Pinpoint the cell where the given text exists, returning its (X, Y) midpoint coordinate. 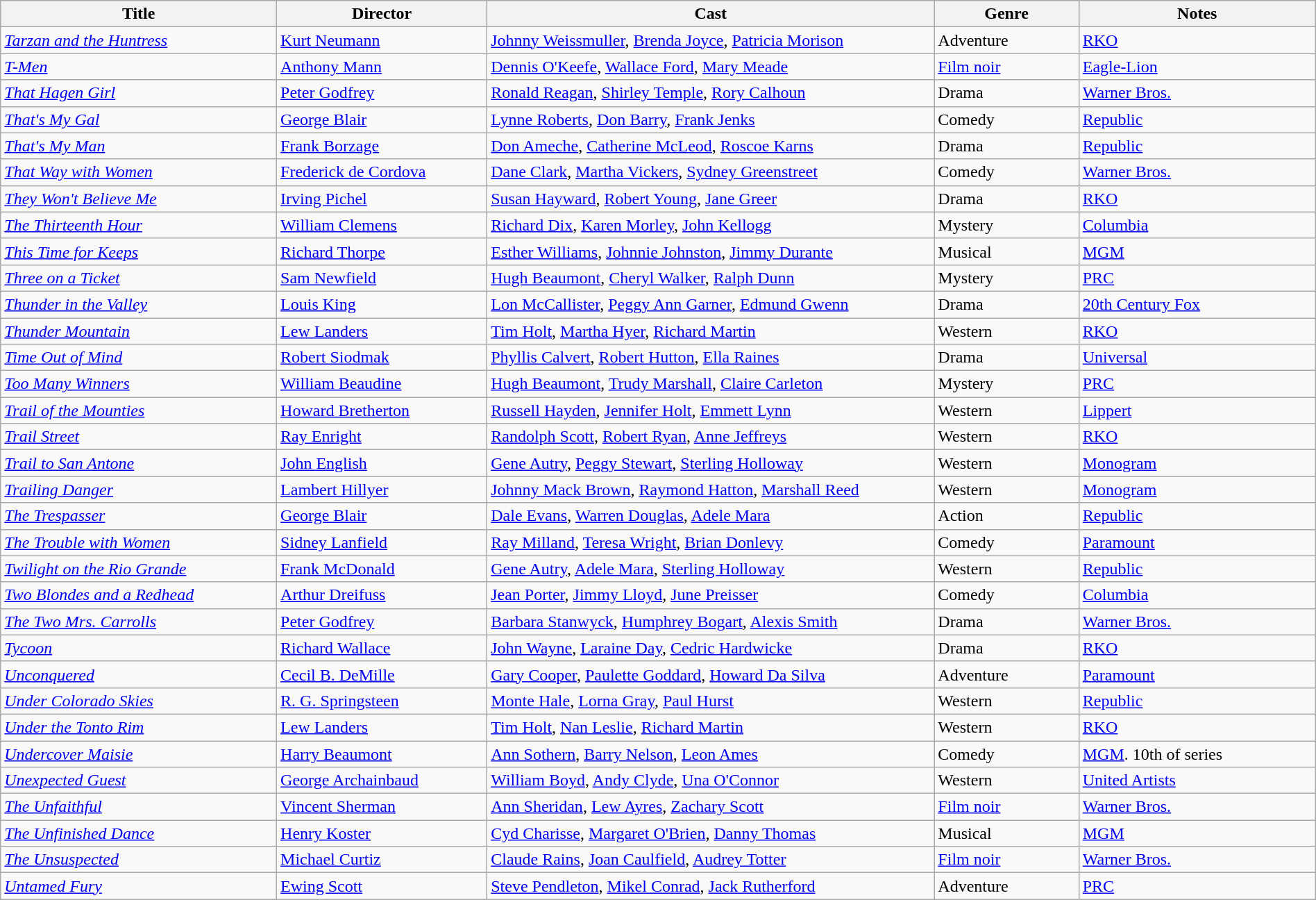
Richard Thorpe (382, 251)
Tycoon (139, 648)
Thunder Mountain (139, 331)
Gene Autry, Adele Mara, Sterling Holloway (711, 569)
Cyd Charisse, Margaret O'Brien, Danny Thomas (711, 833)
The Trespasser (139, 516)
The Unfinished Dance (139, 833)
Richard Wallace (382, 648)
Irving Pichel (382, 199)
William Boyd, Andy Clyde, Una O'Connor (711, 781)
MGM. 10th of series (1197, 753)
Johnny Weissmuller, Brenda Joyce, Patricia Morison (711, 40)
John Wayne, Laraine Day, Cedric Hardwicke (711, 648)
Untamed Fury (139, 886)
Monte Hale, Lorna Gray, Paul Hurst (711, 701)
Cast (711, 14)
Sidney Lanfield (382, 542)
Notes (1197, 14)
Lon McCallister, Peggy Ann Garner, Edmund Gwenn (711, 304)
Director (382, 14)
The Unsuspected (139, 860)
R. G. Springsteen (382, 701)
Trail to San Antone (139, 463)
Hugh Beaumont, Cheryl Walker, Ralph Dunn (711, 278)
This Time for Keeps (139, 251)
Ray Milland, Teresa Wright, Brian Donlevy (711, 542)
Trail of the Mounties (139, 410)
Louis King (382, 304)
Don Ameche, Catherine McLeod, Roscoe Karns (711, 146)
20th Century Fox (1197, 304)
Gary Cooper, Paulette Goddard, Howard Da Silva (711, 674)
Thunder in the Valley (139, 304)
John English (382, 463)
Lambert Hillyer (382, 490)
Universal (1197, 358)
United Artists (1197, 781)
Under the Tonto Rim (139, 727)
Ray Enright (382, 437)
Johnny Mack Brown, Raymond Hatton, Marshall Reed (711, 490)
Sam Newfield (382, 278)
Unconquered (139, 674)
That's My Gal (139, 119)
Trailing Danger (139, 490)
Lynne Roberts, Don Barry, Frank Jenks (711, 119)
Barbara Stanwyck, Humphrey Bogart, Alexis Smith (711, 622)
Trail Street (139, 437)
Time Out of Mind (139, 358)
Lippert (1197, 410)
Three on a Ticket (139, 278)
Ann Sheridan, Lew Ayres, Zachary Scott (711, 807)
Frank McDonald (382, 569)
Harry Beaumont (382, 753)
George Archainbaud (382, 781)
Ewing Scott (382, 886)
Unexpected Guest (139, 781)
Robert Siodmak (382, 358)
Hugh Beaumont, Trudy Marshall, Claire Carleton (711, 384)
Dale Evans, Warren Douglas, Adele Mara (711, 516)
Randolph Scott, Robert Ryan, Anne Jeffreys (711, 437)
Tim Holt, Nan Leslie, Richard Martin (711, 727)
Phyllis Calvert, Robert Hutton, Ella Raines (711, 358)
That Way with Women (139, 172)
Susan Hayward, Robert Young, Jane Greer (711, 199)
The Unfaithful (139, 807)
Vincent Sherman (382, 807)
The Thirteenth Hour (139, 225)
Henry Koster (382, 833)
Tim Holt, Martha Hyer, Richard Martin (711, 331)
Arthur Dreifuss (382, 595)
Twilight on the Rio Grande (139, 569)
Ronald Reagan, Shirley Temple, Rory Calhoun (711, 93)
They Won't Believe Me (139, 199)
Genre (1006, 14)
Dane Clark, Martha Vickers, Sydney Greenstreet (711, 172)
Gene Autry, Peggy Stewart, Sterling Holloway (711, 463)
The Trouble with Women (139, 542)
Eagle-Lion (1197, 67)
Howard Bretherton (382, 410)
Tarzan and the Huntress (139, 40)
Too Many Winners (139, 384)
Two Blondes and a Redhead (139, 595)
Frederick de Cordova (382, 172)
Michael Curtiz (382, 860)
Richard Dix, Karen Morley, John Kellogg (711, 225)
William Beaudine (382, 384)
Ann Sothern, Barry Nelson, Leon Ames (711, 753)
Anthony Mann (382, 67)
Cecil B. DeMille (382, 674)
That's My Man (139, 146)
Undercover Maisie (139, 753)
Title (139, 14)
That Hagen Girl (139, 93)
Under Colorado Skies (139, 701)
Kurt Neumann (382, 40)
Dennis O'Keefe, Wallace Ford, Mary Meade (711, 67)
The Two Mrs. Carrolls (139, 622)
Russell Hayden, Jennifer Holt, Emmett Lynn (711, 410)
Esther Williams, Johnnie Johnston, Jimmy Durante (711, 251)
Claude Rains, Joan Caulfield, Audrey Totter (711, 860)
Frank Borzage (382, 146)
William Clemens (382, 225)
T-Men (139, 67)
Action (1006, 516)
Steve Pendleton, Mikel Conrad, Jack Rutherford (711, 886)
Jean Porter, Jimmy Lloyd, June Preisser (711, 595)
